Provide the [X, Y] coordinate of the cell's center where the given text is located.  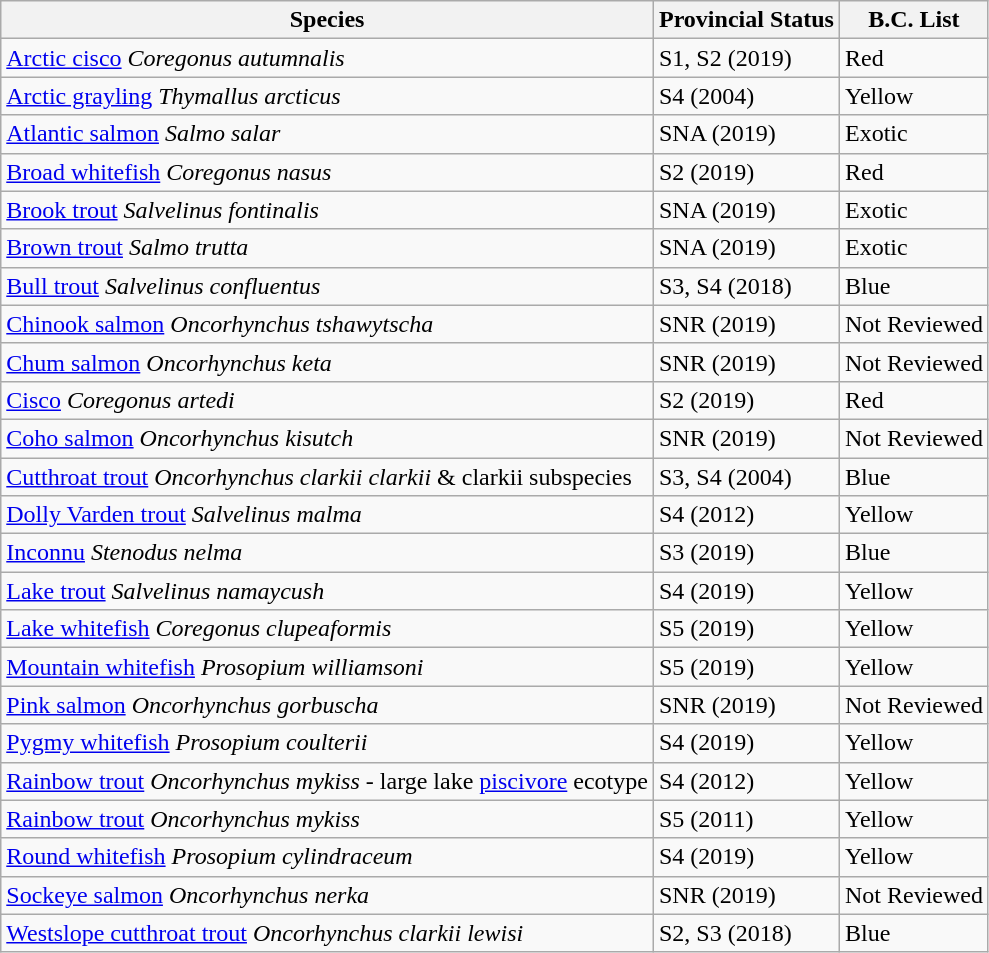
Rainbow trout Oncorhynchus mykiss - large lake piscivore ecotype [328, 781]
Provincial Status [746, 20]
S5 (2011) [746, 819]
Coho salmon Oncorhynchus kisutch [328, 438]
S4 (2004) [746, 96]
Chinook salmon Oncorhynchus tshawytscha [328, 324]
Cutthroat trout Oncorhynchus clarkii clarkii & clarkii subspecies [328, 477]
Bull trout Salvelinus confluentus [328, 286]
Species [328, 20]
Lake whitefish Coregonus clupeaformis [328, 629]
B.C. List [914, 20]
S3, S4 (2018) [746, 286]
Inconnu Stenodus nelma [328, 553]
Broad whitefish Coregonus nasus [328, 172]
S1, S2 (2019) [746, 58]
Pink salmon Oncorhynchus gorbuscha [328, 705]
Rainbow trout Oncorhynchus mykiss [328, 819]
Lake trout Salvelinus namaycush [328, 591]
Arctic cisco Coregonus autumnalis [328, 58]
Sockeye salmon Oncorhynchus nerka [328, 895]
Pygmy whitefish Prosopium coulterii [328, 743]
Arctic grayling Thymallus arcticus [328, 96]
S3, S4 (2004) [746, 477]
Mountain whitefish Prosopium williamsoni [328, 667]
Brook trout Salvelinus fontinalis [328, 210]
Round whitefish Prosopium cylindraceum [328, 857]
Atlantic salmon Salmo salar [328, 134]
Westslope cutthroat trout Oncorhynchus clarkii lewisi [328, 933]
Dolly Varden trout Salvelinus malma [328, 515]
Brown trout Salmo trutta [328, 248]
S3 (2019) [746, 553]
S2, S3 (2018) [746, 933]
Cisco Coregonus artedi [328, 400]
Chum salmon Oncorhynchus keta [328, 362]
